Capture the cell that displays the provided text and extract its [x, y] central coordinate. 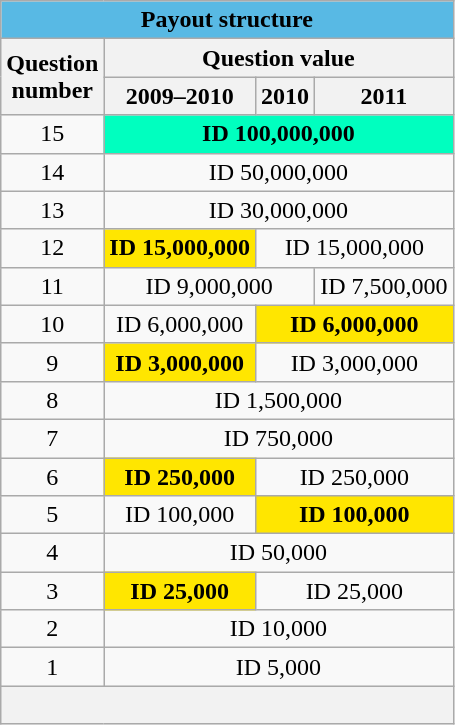
7 [52, 438]
2010 [286, 96]
ID 100,000,000 [278, 134]
Question value [278, 58]
8 [52, 400]
10 [52, 324]
ID 750,000 [278, 438]
2009–2010 [180, 96]
6 [52, 477]
2011 [384, 96]
ID 9,000,000 [210, 286]
15 [52, 134]
2 [52, 629]
1 [52, 667]
ID 30,000,000 [278, 210]
Questionnumber [52, 77]
9 [52, 362]
ID 7,500,000 [384, 286]
ID 1,500,000 [278, 400]
4 [52, 553]
Payout structure [227, 20]
11 [52, 286]
13 [52, 210]
ID 50,000 [278, 553]
5 [52, 515]
12 [52, 248]
ID 50,000,000 [278, 172]
14 [52, 172]
3 [52, 591]
ID 5,000 [278, 667]
ID 10,000 [278, 629]
